Find where the given text appears and provide that cell's center as [x, y] coordinate. 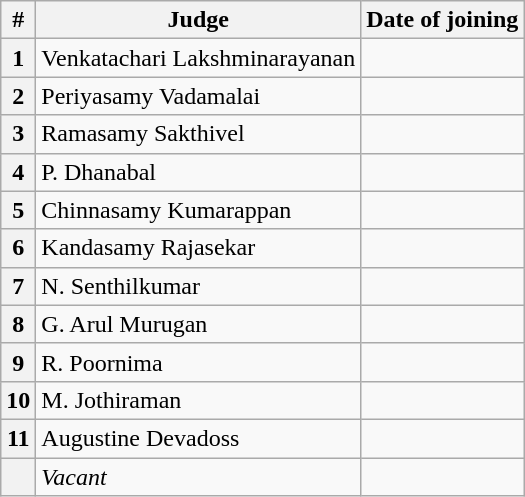
6 [18, 248]
3 [18, 134]
11 [18, 438]
Chinnasamy Kumarappan [198, 210]
P. Dhanabal [198, 172]
G. Arul Murugan [198, 324]
N. Senthilkumar [198, 286]
Venkatachari Lakshminarayanan [198, 58]
Ramasamy Sakthivel [198, 134]
Kandasamy Rajasekar [198, 248]
Judge [198, 20]
Date of joining [442, 20]
1 [18, 58]
M. Jothiraman [198, 400]
5 [18, 210]
# [18, 20]
R. Poornima [198, 362]
7 [18, 286]
2 [18, 96]
9 [18, 362]
Periyasamy Vadamalai [198, 96]
4 [18, 172]
Augustine Devadoss [198, 438]
10 [18, 400]
8 [18, 324]
Vacant [198, 477]
